Return (x, y) of the center of cell containing provided text 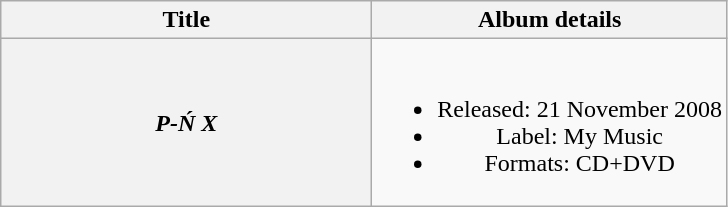
Released: 21 November 2008Label: My MusicFormats: CD+DVD (550, 122)
Album details (550, 20)
P-Ń X (186, 122)
Title (186, 20)
